Output the [X, Y] coordinate of the center of the cell containing the given text.  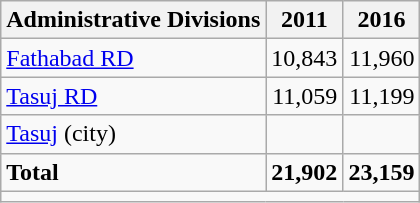
2016 [382, 20]
Administrative Divisions [134, 20]
11,059 [304, 96]
Total [134, 172]
Tasuj (city) [134, 134]
Fathabad RD [134, 58]
11,960 [382, 58]
2011 [304, 20]
21,902 [304, 172]
23,159 [382, 172]
Tasuj RD [134, 96]
10,843 [304, 58]
11,199 [382, 96]
